Provide the [x, y] coordinate of the cell's center where the given text is located.  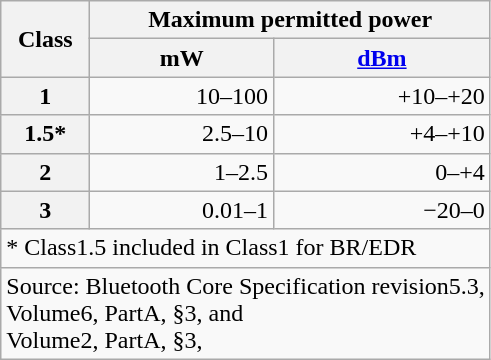
1–2.5 [182, 172]
0–+4 [382, 172]
* Class1.5 included in Class1 for BR/EDR [246, 248]
+4–+10 [382, 134]
mW [182, 58]
10–100 [182, 96]
1.5* [46, 134]
0.01–1 [182, 210]
Source: Bluetooth Core Specification revision5.3,Volume6, PartA, §3, andVolume2, PartA, §3, [246, 313]
2 [46, 172]
dBm [382, 58]
−20–0 [382, 210]
+10–+20 [382, 96]
2.5–10 [182, 134]
Class [46, 39]
1 [46, 96]
Maximum permitted power [290, 20]
3 [46, 210]
